Determine the [X, Y] coordinate at the center of the cell enclosing the given text.  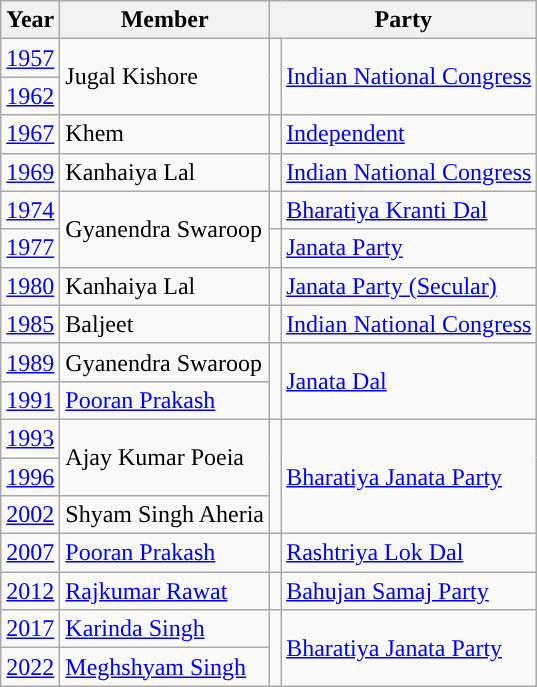
Ajay Kumar Poeia [165, 457]
Bahujan Samaj Party [409, 591]
2007 [30, 553]
1977 [30, 248]
Karinda Singh [165, 629]
1962 [30, 96]
1969 [30, 172]
1985 [30, 324]
1996 [30, 477]
2002 [30, 515]
1989 [30, 362]
1980 [30, 286]
Party [404, 20]
Janata Party [409, 248]
Bharatiya Kranti Dal [409, 210]
Janata Dal [409, 381]
2012 [30, 591]
Janata Party (Secular) [409, 286]
2022 [30, 667]
Shyam Singh Aheria [165, 515]
Rashtriya Lok Dal [409, 553]
1993 [30, 438]
Rajkumar Rawat [165, 591]
1967 [30, 134]
Member [165, 20]
Meghshyam Singh [165, 667]
Year [30, 20]
2017 [30, 629]
Independent [409, 134]
Khem [165, 134]
Baljeet [165, 324]
1991 [30, 400]
Jugal Kishore [165, 77]
1974 [30, 210]
1957 [30, 58]
